Scan for the cell matching the given text and deliver its (x, y) coordinate at center. 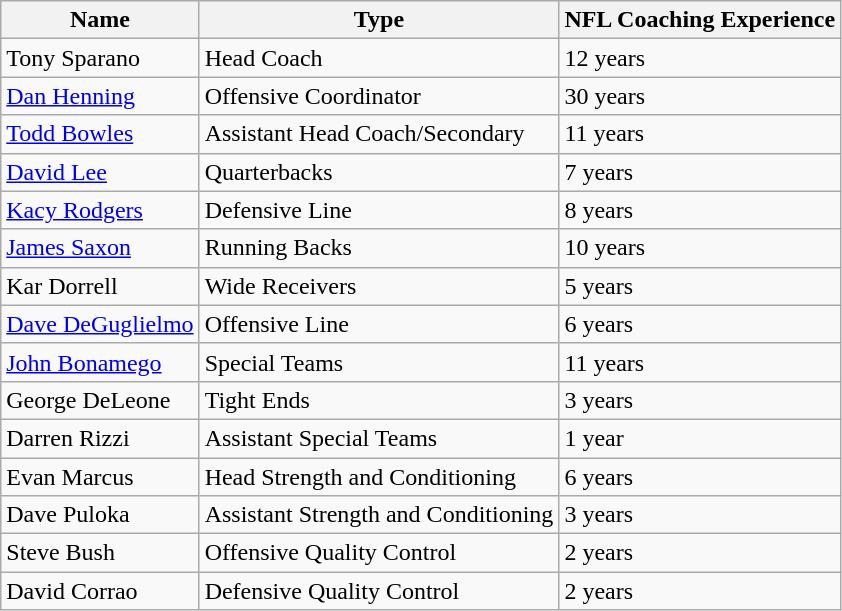
Running Backs (379, 248)
Head Coach (379, 58)
Dan Henning (100, 96)
Special Teams (379, 362)
Wide Receivers (379, 286)
Head Strength and Conditioning (379, 477)
5 years (700, 286)
1 year (700, 438)
Tight Ends (379, 400)
Evan Marcus (100, 477)
Tony Sparano (100, 58)
Todd Bowles (100, 134)
David Corrao (100, 591)
7 years (700, 172)
Defensive Line (379, 210)
8 years (700, 210)
Darren Rizzi (100, 438)
Kacy Rodgers (100, 210)
Assistant Strength and Conditioning (379, 515)
Type (379, 20)
John Bonamego (100, 362)
Dave DeGuglielmo (100, 324)
George DeLeone (100, 400)
12 years (700, 58)
Offensive Quality Control (379, 553)
Assistant Special Teams (379, 438)
Quarterbacks (379, 172)
NFL Coaching Experience (700, 20)
Offensive Line (379, 324)
James Saxon (100, 248)
Dave Puloka (100, 515)
David Lee (100, 172)
Name (100, 20)
Steve Bush (100, 553)
Offensive Coordinator (379, 96)
Kar Dorrell (100, 286)
Defensive Quality Control (379, 591)
Assistant Head Coach/Secondary (379, 134)
30 years (700, 96)
10 years (700, 248)
